Extract the [X, Y] coordinate from the center of the cell holding the provided text.  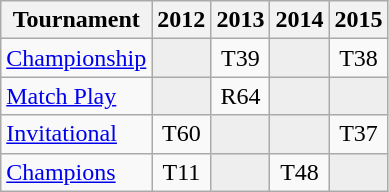
Championship [76, 58]
T37 [358, 134]
Match Play [76, 96]
T38 [358, 58]
T39 [240, 58]
T60 [182, 134]
Champions [76, 172]
Invitational [76, 134]
2015 [358, 20]
2014 [300, 20]
T11 [182, 172]
2013 [240, 20]
T48 [300, 172]
2012 [182, 20]
Tournament [76, 20]
R64 [240, 96]
